Return the [X, Y] coordinate for the center point of the cell that contains the specified text.  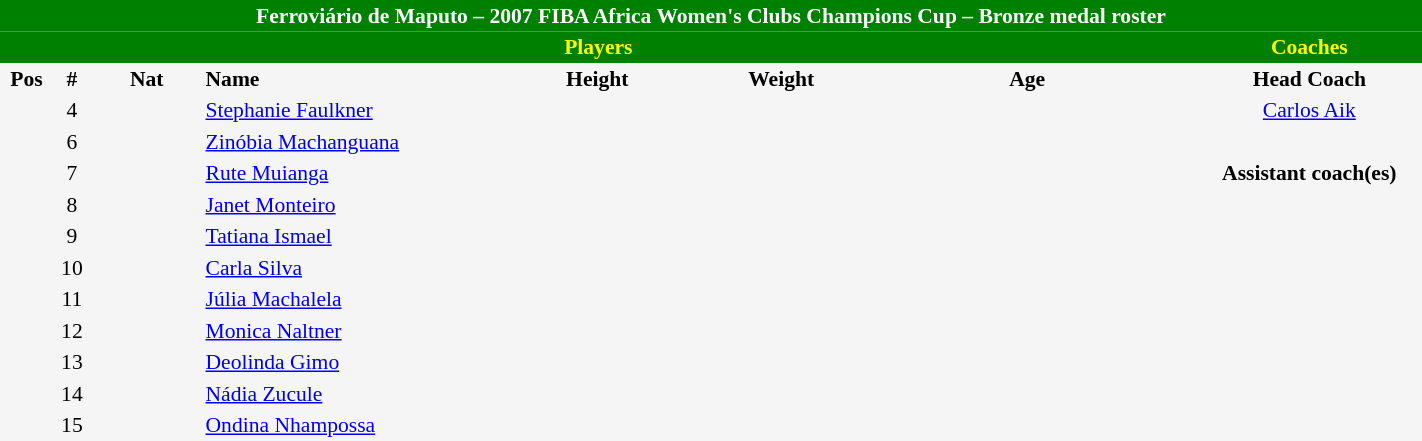
Tatiana Ismael [346, 236]
Monica Naltner [346, 331]
Name [346, 79]
11 [72, 300]
Janet Monteiro [346, 205]
Zinóbia Machanguana [346, 142]
9 [72, 236]
4 [72, 110]
Players [598, 48]
Assistant coach(es) [1310, 174]
Pos [26, 79]
Nádia Zucule [346, 394]
Weight [782, 79]
6 [72, 142]
Ferroviário de Maputo – 2007 FIBA Africa Women's Clubs Champions Cup – Bronze medal roster [711, 16]
# [72, 79]
Carlos Aik [1310, 110]
Rute Muianga [346, 174]
10 [72, 268]
12 [72, 331]
7 [72, 174]
13 [72, 362]
14 [72, 394]
Deolinda Gimo [346, 362]
Age [1028, 79]
Nat [147, 79]
Coaches [1310, 48]
Head Coach [1310, 79]
Júlia Machalela [346, 300]
Stephanie Faulkner [346, 110]
8 [72, 205]
Carla Silva [346, 268]
Height [598, 79]
